Return [X, Y] of the center of cell containing provided text 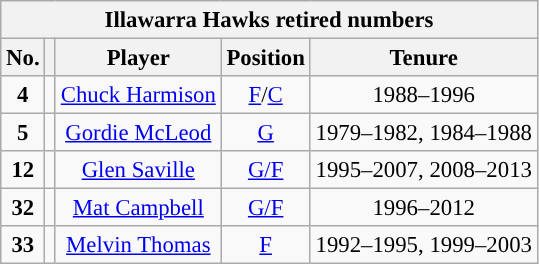
Illawarra Hawks retired numbers [269, 20]
1979–1982, 1984–1988 [424, 133]
No. [23, 58]
32 [23, 208]
Melvin Thomas [138, 245]
1996–2012 [424, 208]
Position [266, 58]
Chuck Harmison [138, 95]
Player [138, 58]
1992–1995, 1999–2003 [424, 245]
4 [23, 95]
Tenure [424, 58]
G [266, 133]
33 [23, 245]
F [266, 245]
1995–2007, 2008–2013 [424, 170]
1988–1996 [424, 95]
F/C [266, 95]
Mat Campbell [138, 208]
5 [23, 133]
Gordie McLeod [138, 133]
12 [23, 170]
Glen Saville [138, 170]
